Identify which cell holds the provided text, then report its [x, y] central coordinate. 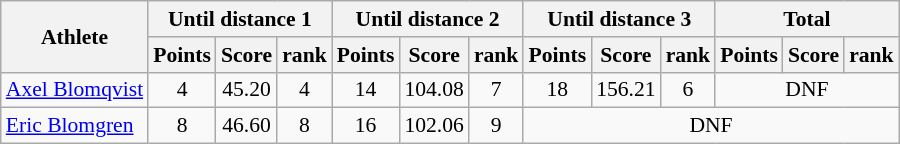
Athlete [74, 36]
18 [557, 90]
156.21 [626, 90]
Until distance 2 [428, 19]
46.60 [246, 126]
Until distance 1 [240, 19]
104.08 [434, 90]
Axel Blomqvist [74, 90]
Eric Blomgren [74, 126]
16 [366, 126]
45.20 [246, 90]
Until distance 3 [619, 19]
Total [807, 19]
7 [496, 90]
14 [366, 90]
9 [496, 126]
6 [688, 90]
102.06 [434, 126]
